Provide the (X, Y) coordinate of the cell's center where the given text is located.  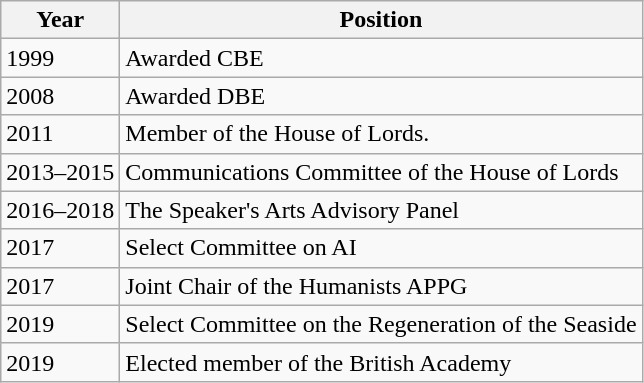
2013–2015 (60, 172)
Elected member of the British Academy (381, 362)
2011 (60, 134)
Awarded DBE (381, 96)
Position (381, 20)
Joint Chair of the Humanists APPG (381, 286)
Select Committee on AI (381, 248)
1999 (60, 58)
2008 (60, 96)
Awarded CBE (381, 58)
Select Committee on the Regeneration of the Seaside (381, 324)
The Speaker's Arts Advisory Panel (381, 210)
2016–2018 (60, 210)
Year (60, 20)
Communications Committee of the House of Lords (381, 172)
Member of the House of Lords. (381, 134)
